Locate the cell with the specified text and output its (X, Y) center coordinate. 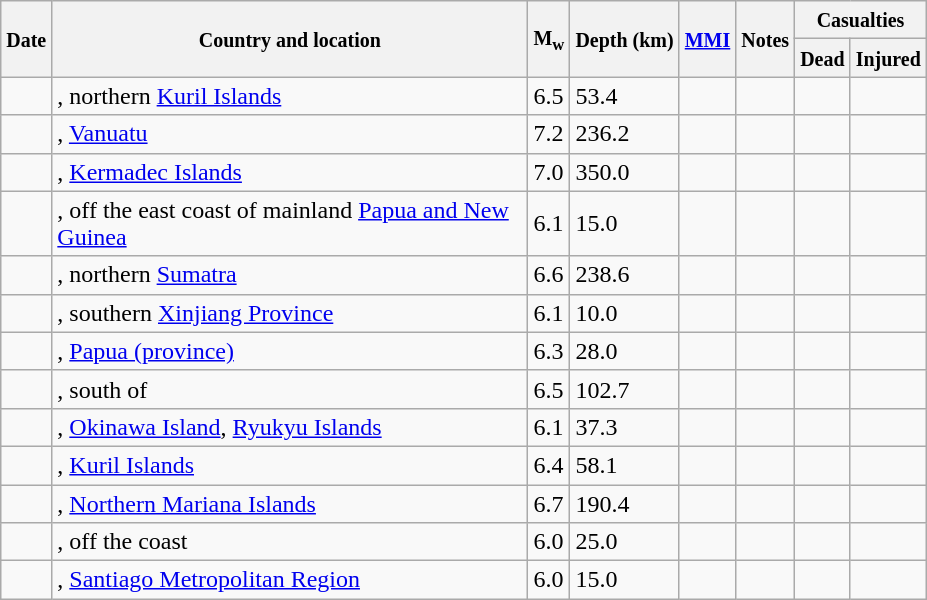
6.4 (549, 465)
Date (26, 39)
37.3 (624, 427)
, south of (290, 389)
Country and location (290, 39)
Dead (823, 58)
102.7 (624, 389)
Injured (888, 58)
6.3 (549, 351)
, Kuril Islands (290, 465)
, off the east coast of mainland Papua and New Guinea (290, 224)
, northern Kuril Islands (290, 96)
25.0 (624, 542)
, Vanuatu (290, 134)
, northern Sumatra (290, 275)
Mw (549, 39)
Depth (km) (624, 39)
7.2 (549, 134)
190.4 (624, 503)
Notes (766, 39)
10.0 (624, 313)
, Kermadec Islands (290, 172)
, off the coast (290, 542)
28.0 (624, 351)
6.6 (549, 275)
238.6 (624, 275)
, Northern Mariana Islands (290, 503)
, Papua (province) (290, 351)
, Santiago Metropolitan Region (290, 580)
53.4 (624, 96)
7.0 (549, 172)
MMI (708, 39)
236.2 (624, 134)
Casualties (861, 20)
, southern Xinjiang Province (290, 313)
6.7 (549, 503)
350.0 (624, 172)
, Okinawa Island, Ryukyu Islands (290, 427)
58.1 (624, 465)
